Capture the cell that displays the provided text and extract its [X, Y] central coordinate. 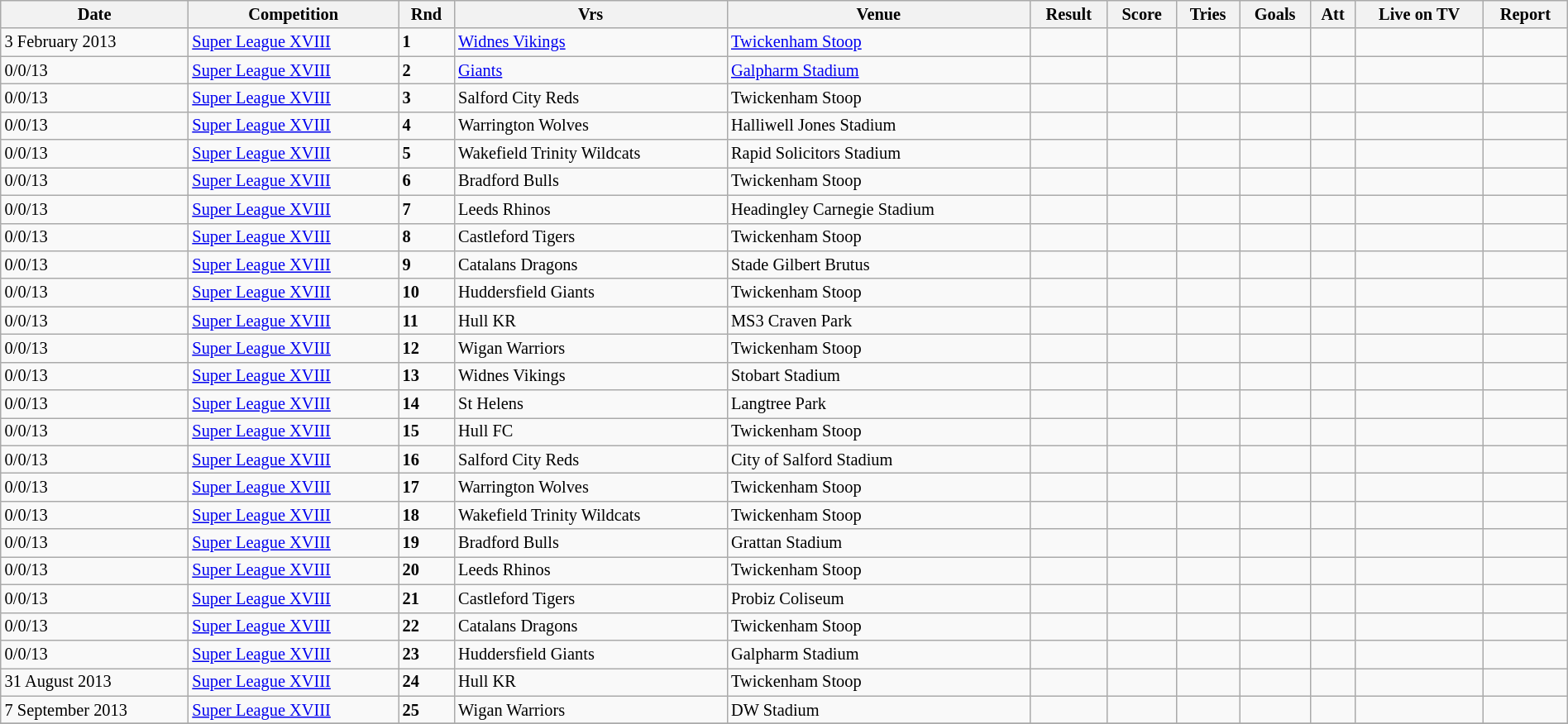
11 [427, 321]
MS3 Craven Park [878, 321]
24 [427, 682]
23 [427, 654]
18 [427, 515]
Langtree Park [878, 404]
9 [427, 264]
25 [427, 710]
17 [427, 487]
19 [427, 543]
7 September 2013 [94, 710]
6 [427, 181]
2 [427, 70]
DW Stadium [878, 710]
3 February 2013 [94, 42]
St Helens [590, 404]
Giants [590, 70]
10 [427, 293]
13 [427, 376]
5 [427, 154]
Stobart Stadium [878, 376]
Goals [1275, 14]
Score [1141, 14]
20 [427, 570]
Competition [293, 14]
14 [427, 404]
Report [1526, 14]
Probiz Coliseum [878, 598]
Vrs [590, 14]
Date [94, 14]
4 [427, 126]
Halliwell Jones Stadium [878, 126]
Att [1332, 14]
Venue [878, 14]
Stade Gilbert Brutus [878, 264]
3 [427, 98]
Rapid Solicitors Stadium [878, 154]
Rnd [427, 14]
Tries [1207, 14]
Result [1068, 14]
22 [427, 626]
Hull FC [590, 431]
21 [427, 598]
31 August 2013 [94, 682]
16 [427, 460]
8 [427, 237]
1 [427, 42]
12 [427, 348]
15 [427, 431]
Grattan Stadium [878, 543]
7 [427, 209]
Live on TV [1419, 14]
Headingley Carnegie Stadium [878, 209]
City of Salford Stadium [878, 460]
